Determine the (x, y) coordinate at the center of the cell enclosing the given text.  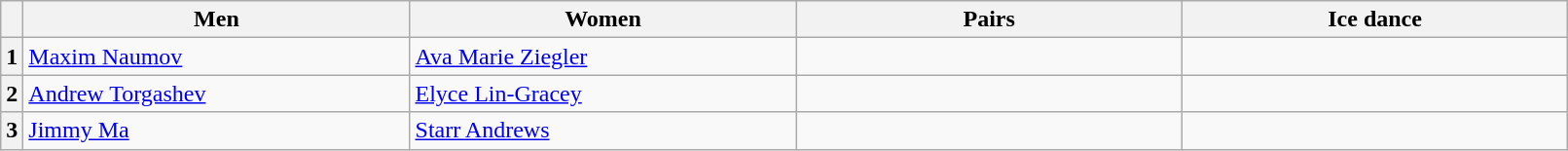
Maxim Naumov (216, 57)
Men (216, 19)
Women (603, 19)
Starr Andrews (603, 131)
Pairs (989, 19)
Ice dance (1374, 19)
Andrew Torgashev (216, 94)
Elyce Lin-Gracey (603, 94)
1 (12, 57)
2 (12, 94)
3 (12, 131)
Jimmy Ma (216, 131)
Ava Marie Ziegler (603, 57)
